Provide the (X, Y) coordinate of the cell's center where the given text is located.  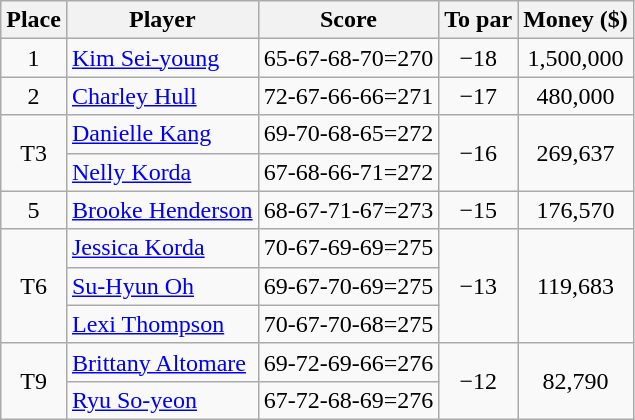
1 (34, 58)
To par (478, 20)
Score (348, 20)
Charley Hull (162, 96)
70-67-69-69=275 (348, 248)
65-67-68-70=270 (348, 58)
Money ($) (576, 20)
480,000 (576, 96)
5 (34, 210)
−17 (478, 96)
69-72-69-66=276 (348, 362)
−13 (478, 286)
67-72-68-69=276 (348, 400)
68-67-71-67=273 (348, 210)
Place (34, 20)
T3 (34, 153)
Player (162, 20)
Jessica Korda (162, 248)
T9 (34, 381)
69-70-68-65=272 (348, 134)
1,500,000 (576, 58)
−16 (478, 153)
119,683 (576, 286)
−18 (478, 58)
269,637 (576, 153)
2 (34, 96)
Su-Hyun Oh (162, 286)
Danielle Kang (162, 134)
Kim Sei-young (162, 58)
Brooke Henderson (162, 210)
Ryu So-yeon (162, 400)
72-67-66-66=271 (348, 96)
T6 (34, 286)
Nelly Korda (162, 172)
69-67-70-69=275 (348, 286)
Brittany Altomare (162, 362)
−15 (478, 210)
Lexi Thompson (162, 324)
−12 (478, 381)
176,570 (576, 210)
67-68-66-71=272 (348, 172)
82,790 (576, 381)
70-67-70-68=275 (348, 324)
